Provide the (x, y) coordinate of the cell's center where the given text is located.  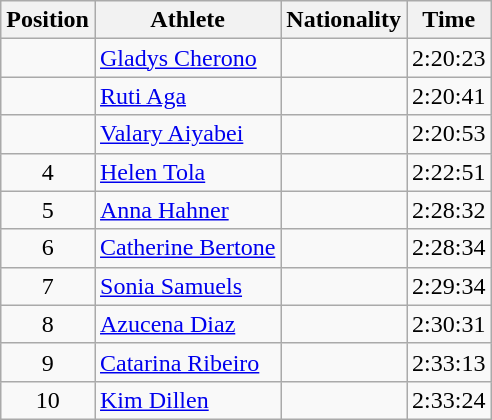
2:33:24 (449, 400)
2:20:41 (449, 96)
Sonia Samuels (187, 286)
2:30:31 (449, 324)
Ruti Aga (187, 96)
Time (449, 20)
Azucena Diaz (187, 324)
2:20:53 (449, 134)
5 (48, 210)
Position (48, 20)
Catarina Ribeiro (187, 362)
Helen Tola (187, 172)
7 (48, 286)
8 (48, 324)
9 (48, 362)
2:28:32 (449, 210)
Catherine Bertone (187, 248)
Valary Aiyabei (187, 134)
6 (48, 248)
2:33:13 (449, 362)
2:22:51 (449, 172)
Nationality (344, 20)
10 (48, 400)
Gladys Cherono (187, 58)
2:20:23 (449, 58)
Kim Dillen (187, 400)
2:29:34 (449, 286)
Athlete (187, 20)
Anna Hahner (187, 210)
2:28:34 (449, 248)
4 (48, 172)
